Identify which cell holds the provided text, then report its (X, Y) central coordinate. 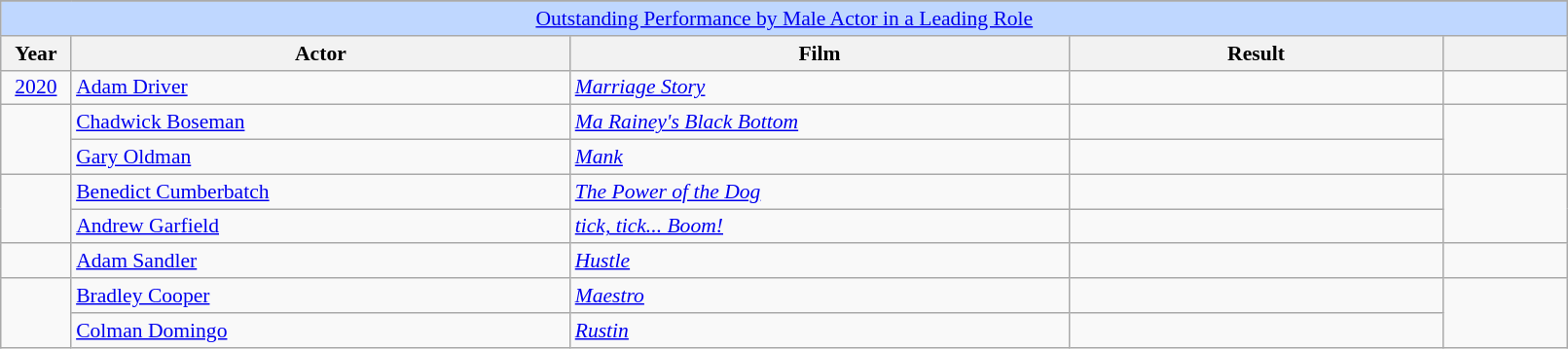
Year (36, 53)
Benedict Cumberbatch (321, 192)
Hustle (820, 262)
Film (820, 53)
Rustin (820, 331)
Result (1256, 53)
tick, tick... Boom! (820, 227)
Maestro (820, 296)
Chadwick Boseman (321, 122)
Mank (820, 157)
Adam Sandler (321, 262)
Actor (321, 53)
Gary Oldman (321, 157)
Andrew Garfield (321, 227)
Ma Rainey's Black Bottom (820, 122)
2020 (36, 87)
Bradley Cooper (321, 296)
Adam Driver (321, 87)
The Power of the Dog (820, 192)
Outstanding Performance by Male Actor in a Leading Role (784, 18)
Colman Domingo (321, 331)
Marriage Story (820, 87)
